For the text-containing cell, return its midpoint in (x, y) coordinate format. 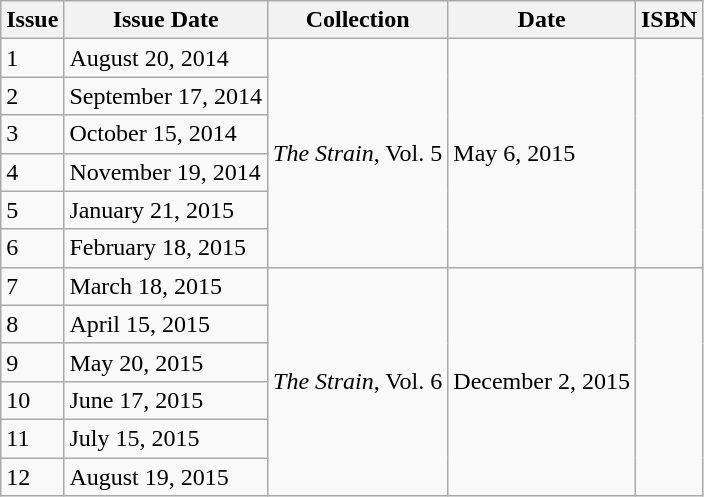
Collection (358, 20)
10 (32, 400)
May 20, 2015 (166, 362)
Issue Date (166, 20)
4 (32, 172)
February 18, 2015 (166, 248)
Date (542, 20)
November 19, 2014 (166, 172)
October 15, 2014 (166, 134)
ISBN (668, 20)
September 17, 2014 (166, 96)
12 (32, 477)
April 15, 2015 (166, 324)
August 19, 2015 (166, 477)
July 15, 2015 (166, 438)
March 18, 2015 (166, 286)
May 6, 2015 (542, 153)
January 21, 2015 (166, 210)
3 (32, 134)
9 (32, 362)
2 (32, 96)
June 17, 2015 (166, 400)
The Strain, Vol. 6 (358, 381)
7 (32, 286)
Issue (32, 20)
8 (32, 324)
December 2, 2015 (542, 381)
5 (32, 210)
The Strain, Vol. 5 (358, 153)
August 20, 2014 (166, 58)
6 (32, 248)
11 (32, 438)
1 (32, 58)
